Scan for the cell matching the given text and deliver its (x, y) coordinate at center. 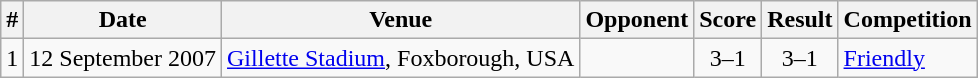
Friendly (908, 58)
12 September 2007 (123, 58)
# (12, 20)
Opponent (637, 20)
Competition (908, 20)
Result (800, 20)
1 (12, 58)
Score (728, 20)
Gillette Stadium, Foxborough, USA (401, 58)
Date (123, 20)
Venue (401, 20)
